Provide the [x, y] coordinate of the cell's center where the given text is located.  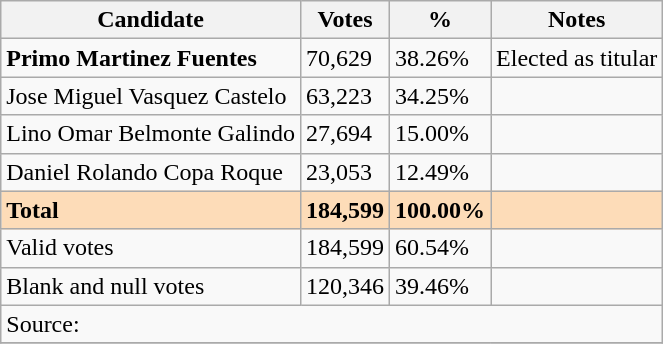
15.00% [440, 134]
120,346 [344, 286]
Source: [332, 324]
% [440, 20]
60.54% [440, 248]
Total [151, 210]
Candidate [151, 20]
100.00% [440, 210]
Daniel Rolando Copa Roque [151, 172]
Votes [344, 20]
Notes [577, 20]
Primo Martinez Fuentes [151, 58]
Blank and null votes [151, 286]
Valid votes [151, 248]
Lino Omar Belmonte Galindo [151, 134]
23,053 [344, 172]
39.46% [440, 286]
Elected as titular [577, 58]
Jose Miguel Vasquez Castelo [151, 96]
12.49% [440, 172]
34.25% [440, 96]
27,694 [344, 134]
70,629 [344, 58]
38.26% [440, 58]
63,223 [344, 96]
